Determine the (X, Y) coordinate at the center of the cell enclosing the given text.  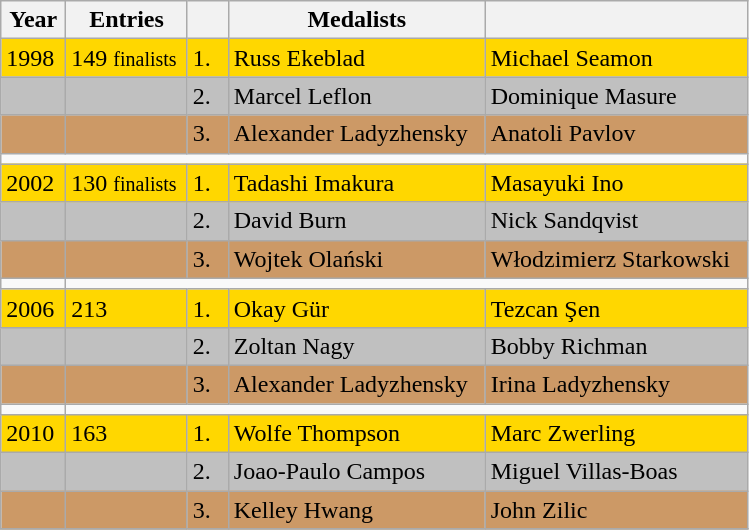
Year (34, 20)
Medalists (356, 20)
Włodzimierz Starkowski (616, 259)
John Zilic (616, 510)
Joao-Paulo Campos (356, 472)
2002 (34, 183)
163 (126, 434)
Irina Ladyzhensky (616, 384)
Nick Sandqvist (616, 221)
Dominique Masure (616, 96)
Tezcan Şen (616, 308)
2006 (34, 308)
Bobby Richman (616, 346)
Russ Ekeblad (356, 58)
Wolfe Thompson (356, 434)
Kelley Hwang (356, 510)
Entries (126, 20)
Marc Zwerling (616, 434)
2010 (34, 434)
Anatoli Pavlov (616, 134)
130 finalists (126, 183)
David Burn (356, 221)
1998 (34, 58)
Marcel Leflon (356, 96)
Okay Gür (356, 308)
Wojtek Olański (356, 259)
Masayuki Ino (616, 183)
Tadashi Imakura (356, 183)
Michael Seamon (616, 58)
Zoltan Nagy (356, 346)
Miguel Villas-Boas (616, 472)
149 finalists (126, 58)
213 (126, 308)
